Identify which cell holds the provided text, then report its (x, y) central coordinate. 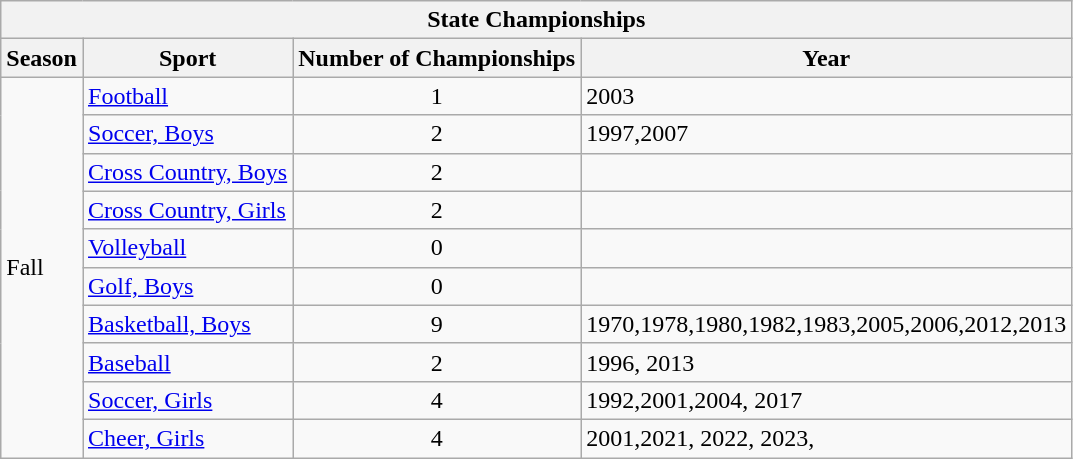
2003 (826, 96)
9 (437, 324)
Cheer, Girls (187, 438)
Soccer, Girls (187, 400)
Number of Championships (437, 58)
Basketball, Boys (187, 324)
Cross Country, Boys (187, 172)
Fall (42, 268)
Golf, Boys (187, 286)
1997,2007 (826, 134)
Baseball (187, 362)
Volleyball (187, 248)
1 (437, 96)
1992,2001,2004, 2017 (826, 400)
Cross Country, Girls (187, 210)
Season (42, 58)
1970,1978,1980,1982,1983,2005,2006,2012,2013 (826, 324)
2001,2021, 2022, 2023, (826, 438)
Soccer, Boys (187, 134)
Sport (187, 58)
Year (826, 58)
Football (187, 96)
State Championships (536, 20)
1996, 2013 (826, 362)
